Locate the cell with the specified text and output its (x, y) center coordinate. 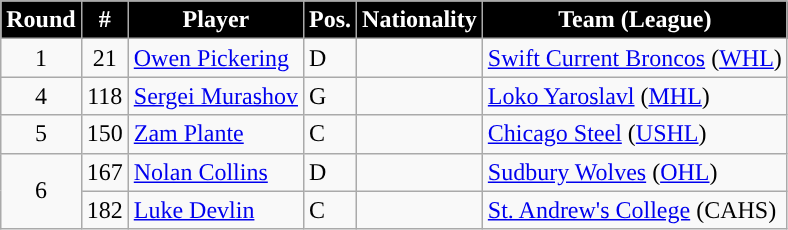
Sudbury Wolves (OHL) (634, 172)
Sergei Murashov (216, 96)
4 (41, 96)
182 (104, 210)
Nolan Collins (216, 172)
Luke Devlin (216, 210)
1 (41, 58)
Swift Current Broncos (WHL) (634, 58)
Nationality (420, 20)
150 (104, 134)
Pos. (330, 20)
21 (104, 58)
5 (41, 134)
St. Andrew's College (CAHS) (634, 210)
G (330, 96)
Player (216, 20)
Loko Yaroslavl (MHL) (634, 96)
Chicago Steel (USHL) (634, 134)
Owen Pickering (216, 58)
118 (104, 96)
6 (41, 191)
Team (League) (634, 20)
Round (41, 20)
167 (104, 172)
Zam Plante (216, 134)
# (104, 20)
